Find where the given text appears and provide that cell's center as (X, Y) coordinate. 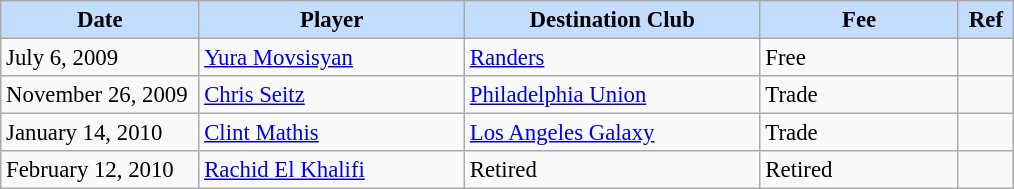
Destination Club (612, 20)
Free (859, 58)
Philadelphia Union (612, 95)
Rachid El Khalifi (332, 170)
January 14, 2010 (100, 133)
February 12, 2010 (100, 170)
Chris Seitz (332, 95)
November 26, 2009 (100, 95)
Ref (986, 20)
July 6, 2009 (100, 58)
Date (100, 20)
Fee (859, 20)
Player (332, 20)
Yura Movsisyan (332, 58)
Clint Mathis (332, 133)
Los Angeles Galaxy (612, 133)
Randers (612, 58)
